Find where the given text appears and provide that cell's center as [x, y] coordinate. 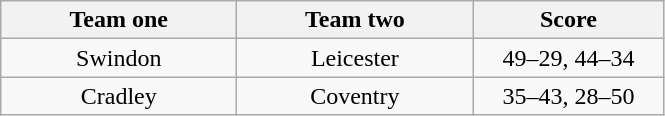
Swindon [119, 58]
35–43, 28–50 [568, 96]
Coventry [355, 96]
Score [568, 20]
Team one [119, 20]
Team two [355, 20]
Cradley [119, 96]
Leicester [355, 58]
49–29, 44–34 [568, 58]
